Detect which cell encompasses the target text, then output its [x, y] center coordinate. 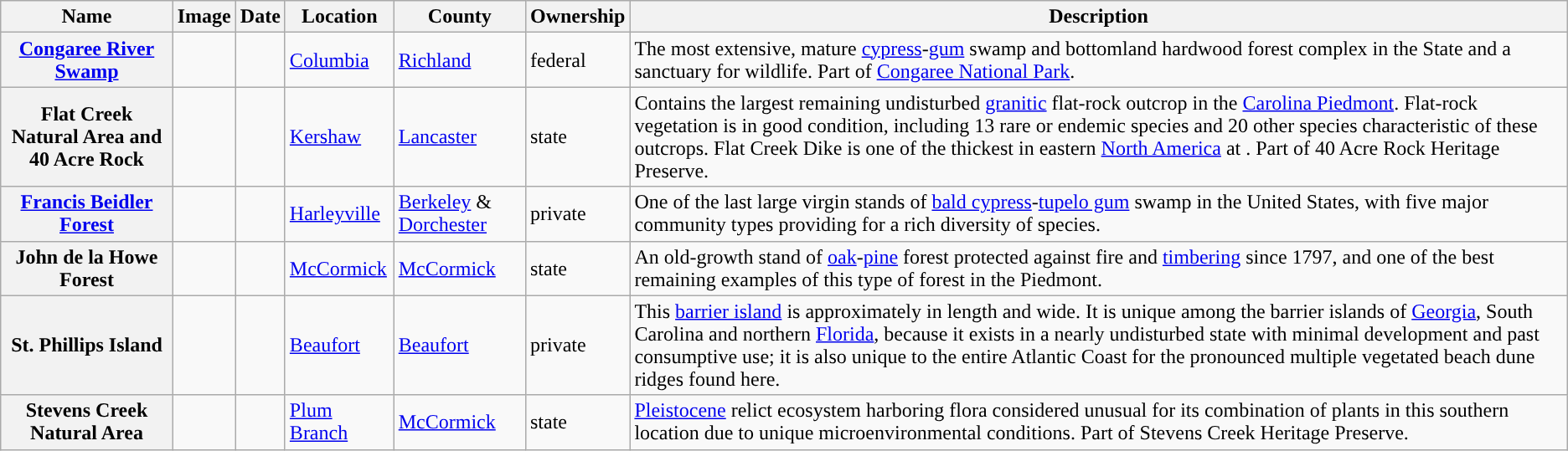
Date [260, 17]
Image [204, 17]
County [459, 17]
Kershaw [339, 137]
Ownership [577, 17]
Plum Branch [339, 422]
Name [87, 17]
federal [577, 60]
St. Phillips Island [87, 345]
Lancaster [459, 137]
Francis Beidler Forest [87, 214]
Description [1099, 17]
Harleyville [339, 214]
Stevens Creek Natural Area [87, 422]
Flat Creek Natural Area and 40 Acre Rock [87, 137]
Congaree River Swamp [87, 60]
Berkeley & Dorchester [459, 214]
Columbia [339, 60]
John de la Howe Forest [87, 268]
Location [339, 17]
Richland [459, 60]
